Search for the cell housing the specified text and yield its (X, Y) center coordinate. 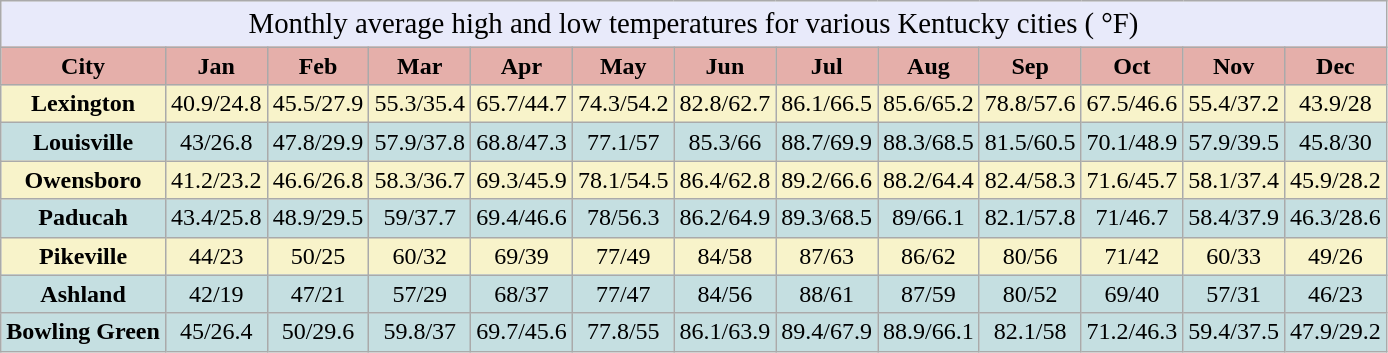
82.1/57.8 (1030, 218)
78.8/57.6 (1030, 104)
88.7/69.9 (827, 142)
Lexington (84, 104)
82.1/58 (1030, 332)
City (84, 66)
80/56 (1030, 256)
84/58 (725, 256)
Owensboro (84, 180)
69/39 (522, 256)
71/46.7 (1132, 218)
40.9/24.8 (216, 104)
47.8/29.9 (318, 142)
47/21 (318, 294)
87/63 (827, 256)
68/37 (522, 294)
58.4/37.9 (1234, 218)
Apr (522, 66)
78/56.3 (623, 218)
55.3/35.4 (420, 104)
Ashland (84, 294)
57/29 (420, 294)
88.3/68.5 (929, 142)
47.9/29.2 (1336, 332)
Pikeville (84, 256)
59.8/37 (420, 332)
46/23 (1336, 294)
86.1/66.5 (827, 104)
71/42 (1132, 256)
69.3/45.9 (522, 180)
89.4/67.9 (827, 332)
58.1/37.4 (1234, 180)
Dec (1336, 66)
88.9/66.1 (929, 332)
71.2/46.3 (1132, 332)
Jul (827, 66)
50/25 (318, 256)
60/32 (420, 256)
43.9/28 (1336, 104)
48.9/29.5 (318, 218)
45.9/28.2 (1336, 180)
77.1/57 (623, 142)
78.1/54.5 (623, 180)
45/26.4 (216, 332)
86/62 (929, 256)
82.8/62.7 (725, 104)
74.3/54.2 (623, 104)
55.4/37.2 (1234, 104)
Mar (420, 66)
Bowling Green (84, 332)
89.3/68.5 (827, 218)
87/59 (929, 294)
49/26 (1336, 256)
50/29.6 (318, 332)
Paducah (84, 218)
44/23 (216, 256)
57.9/39.5 (1234, 142)
77/47 (623, 294)
80/52 (1030, 294)
86.4/62.8 (725, 180)
71.6/45.7 (1132, 180)
59/37.7 (420, 218)
60/33 (1234, 256)
43/26.8 (216, 142)
58.3/36.7 (420, 180)
Oct (1132, 66)
Sep (1030, 66)
41.2/23.2 (216, 180)
77/49 (623, 256)
69.7/45.6 (522, 332)
46.6/26.8 (318, 180)
42/19 (216, 294)
Jan (216, 66)
Nov (1234, 66)
84/56 (725, 294)
Feb (318, 66)
43.4/25.8 (216, 218)
69/40 (1132, 294)
67.5/46.6 (1132, 104)
Aug (929, 66)
88.2/64.4 (929, 180)
77.8/55 (623, 332)
82.4/58.3 (1030, 180)
Louisville (84, 142)
46.3/28.6 (1336, 218)
45.8/30 (1336, 142)
86.1/63.9 (725, 332)
59.4/37.5 (1234, 332)
85.3/66 (725, 142)
45.5/27.9 (318, 104)
69.4/46.6 (522, 218)
70.1/48.9 (1132, 142)
81.5/60.5 (1030, 142)
May (623, 66)
88/61 (827, 294)
Monthly average high and low temperatures for various Kentucky cities ( °F) (694, 24)
89.2/66.6 (827, 180)
Jun (725, 66)
57/31 (1234, 294)
85.6/65.2 (929, 104)
57.9/37.8 (420, 142)
89/66.1 (929, 218)
65.7/44.7 (522, 104)
68.8/47.3 (522, 142)
86.2/64.9 (725, 218)
